Pinpoint the cell where the given text exists, returning its (x, y) midpoint coordinate. 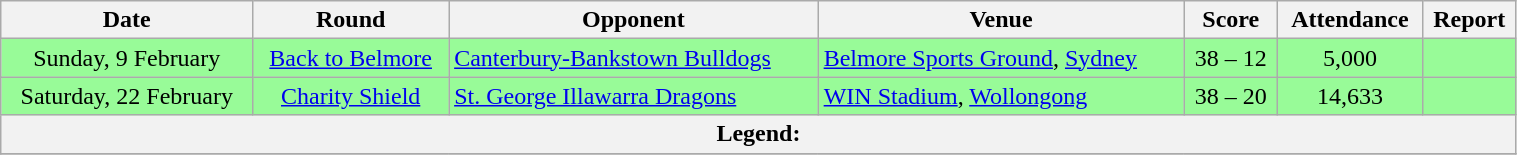
Sunday, 9 February (127, 58)
Charity Shield (351, 96)
Canterbury-Bankstown Bulldogs (634, 58)
Date (127, 20)
Attendance (1350, 20)
Belmore Sports Ground, Sydney (1001, 58)
14,633 (1350, 96)
Saturday, 22 February (127, 96)
WIN Stadium, Wollongong (1001, 96)
Venue (1001, 20)
Legend: (758, 134)
Report (1469, 20)
Opponent (634, 20)
Back to Belmore (351, 58)
38 – 12 (1231, 58)
38 – 20 (1231, 96)
St. George Illawarra Dragons (634, 96)
Round (351, 20)
5,000 (1350, 58)
Score (1231, 20)
